Provide the [X, Y] coordinate of the cell's center where the given text is located.  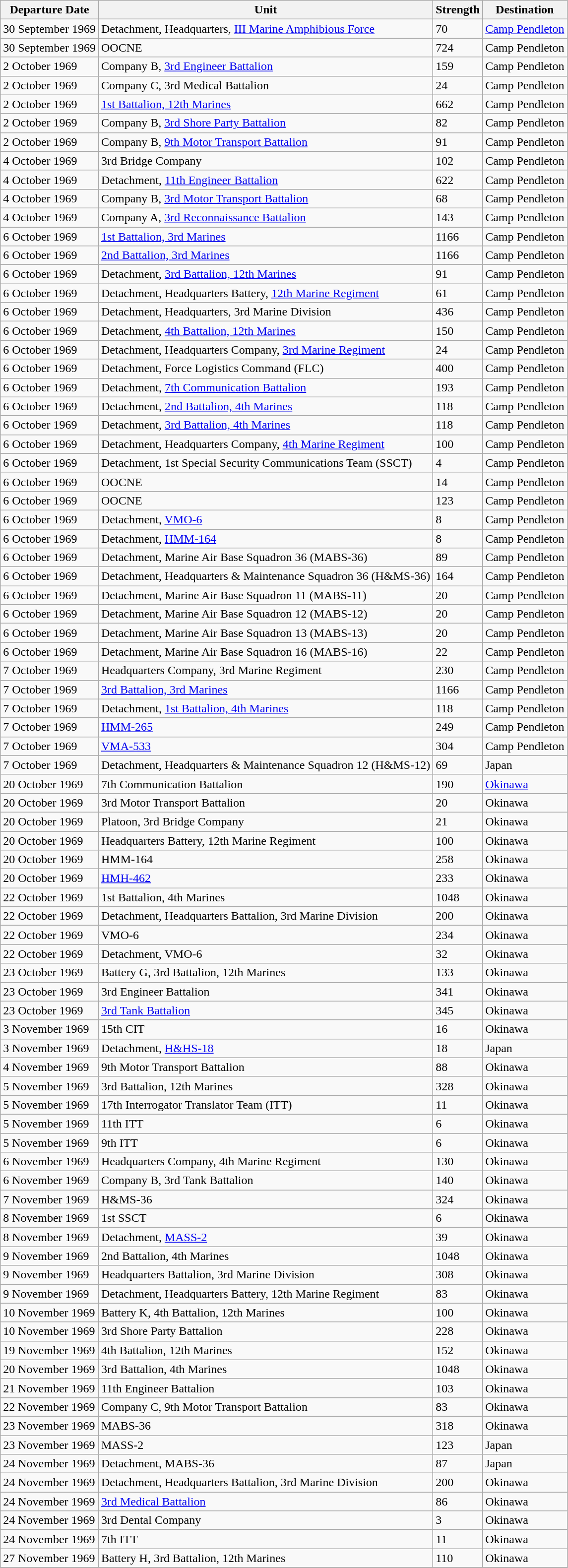
2nd Battalion, 4th Marines [265, 1256]
Unit [265, 10]
68 [458, 198]
Company A, 3rd Reconnaissance Battalion [265, 217]
228 [458, 1331]
Company B, 3rd Engineer Battalion [265, 66]
3rd Medical Battalion [265, 1502]
Detachment, 11th Engineer Battalion [265, 180]
21 November 1969 [50, 1388]
345 [458, 1010]
102 [458, 161]
HMM-265 [265, 727]
3rd Engineer Battalion [265, 992]
19 November 1969 [50, 1350]
HMM-164 [265, 860]
4 [458, 463]
32 [458, 954]
Detachment, Marine Air Base Squadron 36 (MABS-36) [265, 558]
MASS-2 [265, 1445]
27 November 1969 [50, 1558]
143 [458, 217]
Departure Date [50, 10]
233 [458, 878]
89 [458, 558]
1st Battalion, 3rd Marines [265, 237]
622 [458, 180]
230 [458, 671]
Detachment, Marine Air Base Squadron 11 (MABS-11) [265, 595]
3rd Battalion, 3rd Marines [265, 690]
7th ITT [265, 1539]
Company B, 9th Motor Transport Battalion [265, 142]
318 [458, 1426]
4 November 1969 [50, 1067]
324 [458, 1199]
Detachment, Marine Air Base Squadron 12 (MABS-12) [265, 614]
22 [458, 652]
2nd Battalion, 3rd Marines [265, 255]
1st Battalion, 4th Marines [265, 897]
16 [458, 1029]
1st SSCT [265, 1218]
Detachment, MABS-36 [265, 1464]
Company B, 3rd Tank Battalion [265, 1181]
Detachment, 1st Battalion, 4th Marines [265, 708]
Detachment, MASS-2 [265, 1237]
11th Engineer Battalion [265, 1388]
88 [458, 1067]
VMA-533 [265, 746]
17th Interrogator Translator Team (ITT) [265, 1105]
70 [458, 29]
9th Motor Transport Battalion [265, 1067]
82 [458, 123]
7th Communication Battalion [265, 784]
Detachment, Headquarters & Maintenance Squadron 36 (H&MS-36) [265, 576]
436 [458, 312]
Detachment, Marine Air Base Squadron 16 (MABS-16) [265, 652]
Strength [458, 10]
103 [458, 1388]
3rd Motor Transport Battalion [265, 803]
Headquarters Company, 3rd Marine Regiment [265, 671]
Battery K, 4th Battalion, 12th Marines [265, 1313]
234 [458, 935]
190 [458, 784]
Battery H, 3rd Battalion, 12th Marines [265, 1558]
7 November 1969 [50, 1199]
Detachment, Marine Air Base Squadron 13 (MABS-13) [265, 633]
Detachment, 7th Communication Battalion [265, 387]
133 [458, 973]
20 November 1969 [50, 1369]
1st Battalion, 12th Marines [265, 104]
Detachment, Headquarters, III Marine Amphibious Force [265, 29]
130 [458, 1162]
15th CIT [265, 1029]
Detachment, Headquarters, 3rd Marine Division [265, 312]
HMH-462 [265, 878]
18 [458, 1048]
Detachment, 3rd Battalion, 4th Marines [265, 425]
11th ITT [265, 1124]
22 November 1969 [50, 1407]
164 [458, 576]
Headquarters Battalion, 3rd Marine Division [265, 1275]
61 [458, 293]
3rd Shore Party Battalion [265, 1331]
Headquarters Battery, 12th Marine Regiment [265, 841]
724 [458, 48]
110 [458, 1558]
3 [458, 1520]
Detachment, Headquarters & Maintenance Squadron 12 (H&MS-12) [265, 765]
400 [458, 369]
341 [458, 992]
249 [458, 727]
304 [458, 746]
Company B, 3rd Shore Party Battalion [265, 123]
Detachment, H&HS-18 [265, 1048]
39 [458, 1237]
Detachment, 4th Battalion, 12th Marines [265, 331]
Detachment, Headquarters Company, 3rd Marine Regiment [265, 350]
3rd Bridge Company [265, 161]
69 [458, 765]
3rd Tank Battalion [265, 1010]
Destination [525, 10]
86 [458, 1502]
H&MS-36 [265, 1199]
Detachment, Force Logistics Command (FLC) [265, 369]
4th Battalion, 12th Marines [265, 1350]
328 [458, 1086]
3rd Battalion, 12th Marines [265, 1086]
Company C, 3rd Medical Battalion [265, 85]
152 [458, 1350]
150 [458, 331]
308 [458, 1275]
159 [458, 66]
MABS-36 [265, 1426]
VMO-6 [265, 935]
Company C, 9th Motor Transport Battalion [265, 1407]
21 [458, 821]
140 [458, 1181]
87 [458, 1464]
193 [458, 387]
3rd Dental Company [265, 1520]
Detachment, 1st Special Security Communications Team (SSCT) [265, 463]
Battery G, 3rd Battalion, 12th Marines [265, 973]
Detachment, HMM-164 [265, 538]
3rd Battalion, 4th Marines [265, 1369]
9th ITT [265, 1142]
14 [458, 482]
662 [458, 104]
Platoon, 3rd Bridge Company [265, 821]
Headquarters Company, 4th Marine Regiment [265, 1162]
258 [458, 860]
Detachment, Headquarters Company, 4th Marine Regiment [265, 444]
Company B, 3rd Motor Transport Battalion [265, 198]
Detachment, 2nd Battalion, 4th Marines [265, 406]
Detachment, 3rd Battalion, 12th Marines [265, 274]
